Identify which cell holds the provided text, then report its [X, Y] central coordinate. 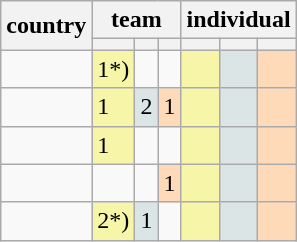
2 [146, 107]
1*) [114, 69]
individual [238, 20]
country [46, 26]
2*) [114, 221]
team [136, 20]
